Capture the cell that displays the provided text and extract its (X, Y) central coordinate. 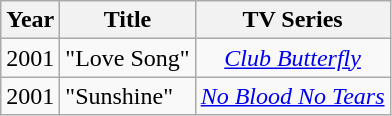
"Sunshine" (128, 96)
Club Butterfly (292, 58)
"Love Song" (128, 58)
Year (30, 20)
TV Series (292, 20)
Title (128, 20)
No Blood No Tears (292, 96)
